Determine the [X, Y] coordinate at the center of the cell enclosing the given text.  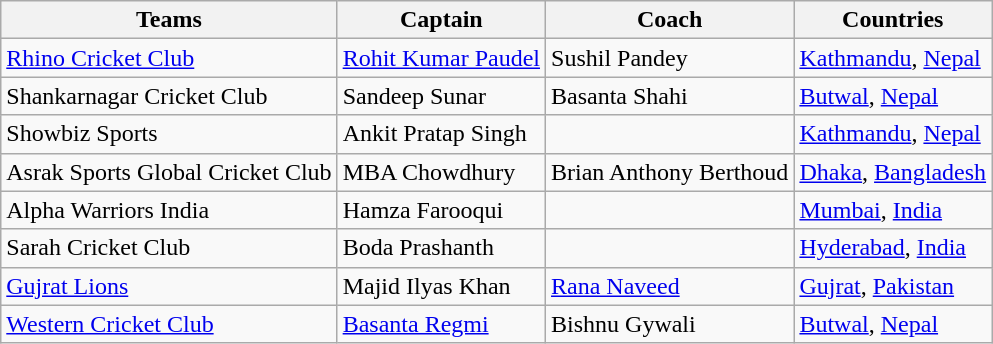
Ankit Pratap Singh [441, 134]
Hyderabad, India [893, 248]
Basanta Shahi [670, 96]
Dhaka, Bangladesh [893, 172]
Showbiz Sports [169, 134]
Mumbai, India [893, 210]
Countries [893, 20]
Asrak Sports Global Cricket Club [169, 172]
Rhino Cricket Club [169, 58]
Western Cricket Club [169, 324]
Teams [169, 20]
Sarah Cricket Club [169, 248]
Alpha Warriors India [169, 210]
Captain [441, 20]
Boda Prashanth [441, 248]
Shankarnagar Cricket Club [169, 96]
Coach [670, 20]
Brian Anthony Berthoud [670, 172]
Basanta Regmi [441, 324]
Rohit Kumar Paudel [441, 58]
Sandeep Sunar [441, 96]
Gujrat Lions [169, 286]
MBA Chowdhury [441, 172]
Gujrat, Pakistan [893, 286]
Majid Ilyas Khan [441, 286]
Sushil Pandey [670, 58]
Bishnu Gywali [670, 324]
Hamza Farooqui [441, 210]
Rana Naveed [670, 286]
